Return [X, Y] of the center of cell containing provided text 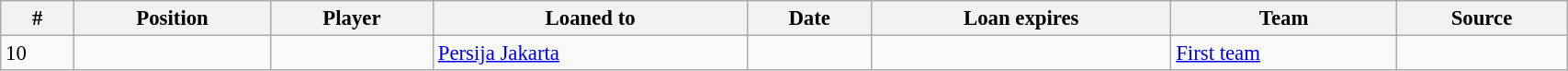
Persija Jakarta [590, 53]
# [38, 18]
Loan expires [1021, 18]
First team [1284, 53]
Loaned to [590, 18]
Player [351, 18]
10 [38, 53]
Date [810, 18]
Position [173, 18]
Source [1481, 18]
Team [1284, 18]
